Detect which cell encompasses the target text, then output its (X, Y) center coordinate. 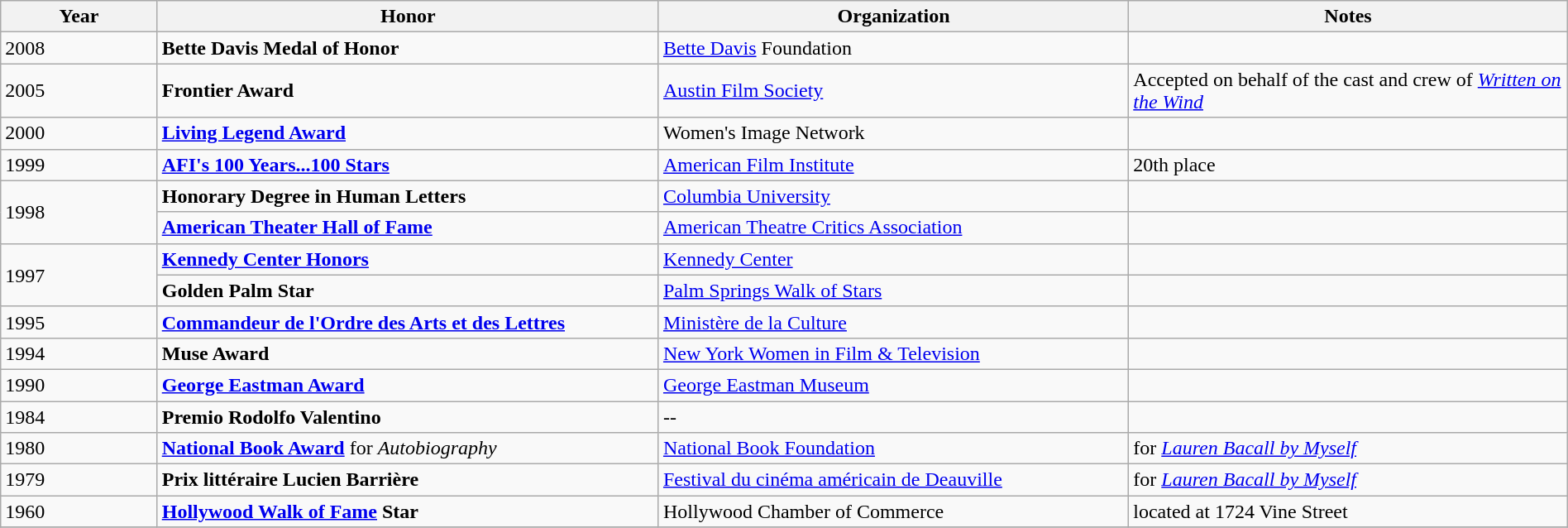
-- (893, 416)
Ministère de la Culture (893, 322)
Notes (1348, 17)
Bette Davis Foundation (893, 48)
Women's Image Network (893, 133)
1997 (79, 275)
1995 (79, 322)
Hollywood Chamber of Commerce (893, 511)
1998 (79, 212)
1999 (79, 165)
Austin Film Society (893, 91)
Organization (893, 17)
2008 (79, 48)
Bette Davis Medal of Honor (408, 48)
Hollywood Walk of Fame Star (408, 511)
Prix littéraire Lucien Barrière (408, 480)
American Film Institute (893, 165)
2005 (79, 91)
American Theatre Critics Association (893, 228)
George Eastman Museum (893, 385)
Accepted on behalf of the cast and crew of Written on the Wind (1348, 91)
Palm Springs Walk of Stars (893, 290)
National Book Foundation (893, 449)
American Theater Hall of Fame (408, 228)
1994 (79, 353)
1979 (79, 480)
Living Legend Award (408, 133)
Festival du cinéma américain de Deauville (893, 480)
1960 (79, 511)
Honorary Degree in Human Letters (408, 196)
George Eastman Award (408, 385)
Frontier Award (408, 91)
Honor (408, 17)
1984 (79, 416)
20th place (1348, 165)
Muse Award (408, 353)
located at 1724 Vine Street (1348, 511)
Commandeur de l'Ordre des Arts et des Lettres (408, 322)
Kennedy Center (893, 259)
1980 (79, 449)
New York Women in Film & Television (893, 353)
2000 (79, 133)
National Book Award for Autobiography (408, 449)
AFI's 100 Years...100 Stars (408, 165)
Kennedy Center Honors (408, 259)
1990 (79, 385)
Golden Palm Star (408, 290)
Premio Rodolfo Valentino (408, 416)
Year (79, 17)
Columbia University (893, 196)
